Return [X, Y] of the center of cell containing provided text 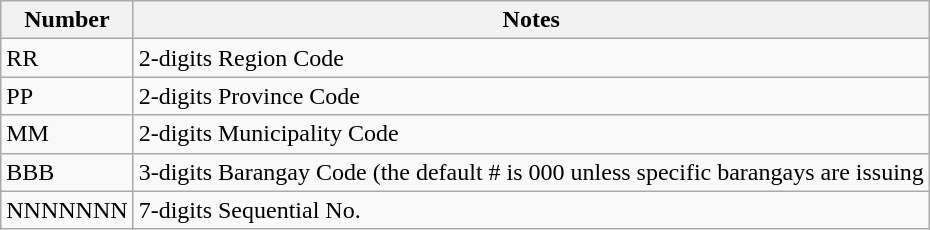
MM [67, 134]
7-digits Sequential No. [531, 210]
2-digits Province Code [531, 96]
2-digits Municipality Code [531, 134]
3-digits Barangay Code (the default # is 000 unless specific barangays are issuing [531, 172]
BBB [67, 172]
NNNNNNN [67, 210]
2-digits Region Code [531, 58]
Number [67, 20]
RR [67, 58]
Notes [531, 20]
PP [67, 96]
